Locate the cell with the specified text and output its (x, y) center coordinate. 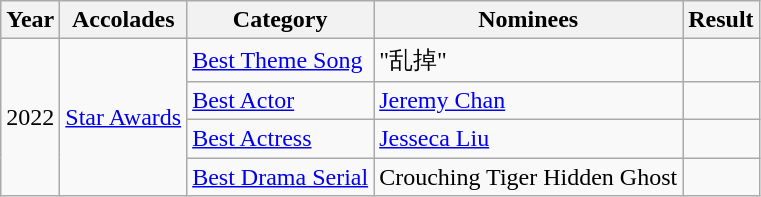
Nominees (528, 20)
Category (280, 20)
Best Theme Song (280, 60)
Best Drama Serial (280, 177)
Accolades (124, 20)
Jesseca Liu (528, 138)
"乱掉" (528, 60)
Jeremy Chan (528, 100)
Best Actress (280, 138)
Year (30, 20)
Crouching Tiger Hidden Ghost (528, 177)
Best Actor (280, 100)
Star Awards (124, 118)
2022 (30, 118)
Result (721, 20)
